Return [X, Y] of the center of cell containing provided text 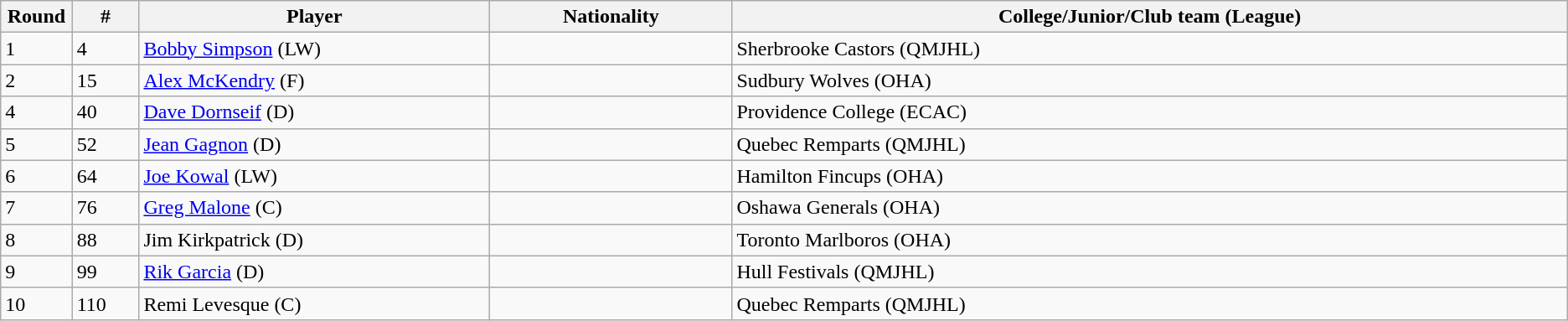
Jean Gagnon (D) [315, 144]
88 [106, 240]
College/Junior/Club team (League) [1149, 17]
# [106, 17]
Oshawa Generals (OHA) [1149, 208]
Hamilton Fincups (OHA) [1149, 176]
64 [106, 176]
110 [106, 303]
Round [37, 17]
Hull Festivals (QMJHL) [1149, 272]
Greg Malone (C) [315, 208]
2 [37, 80]
Remi Levesque (C) [315, 303]
Dave Dornseif (D) [315, 112]
8 [37, 240]
5 [37, 144]
10 [37, 303]
Providence College (ECAC) [1149, 112]
Joe Kowal (LW) [315, 176]
Sherbrooke Castors (QMJHL) [1149, 49]
Rik Garcia (D) [315, 272]
Alex McKendry (F) [315, 80]
Sudbury Wolves (OHA) [1149, 80]
7 [37, 208]
1 [37, 49]
15 [106, 80]
Bobby Simpson (LW) [315, 49]
52 [106, 144]
Player [315, 17]
99 [106, 272]
Toronto Marlboros (OHA) [1149, 240]
6 [37, 176]
76 [106, 208]
9 [37, 272]
Jim Kirkpatrick (D) [315, 240]
40 [106, 112]
Nationality [611, 17]
